Search for the cell housing the specified text and yield its (X, Y) center coordinate. 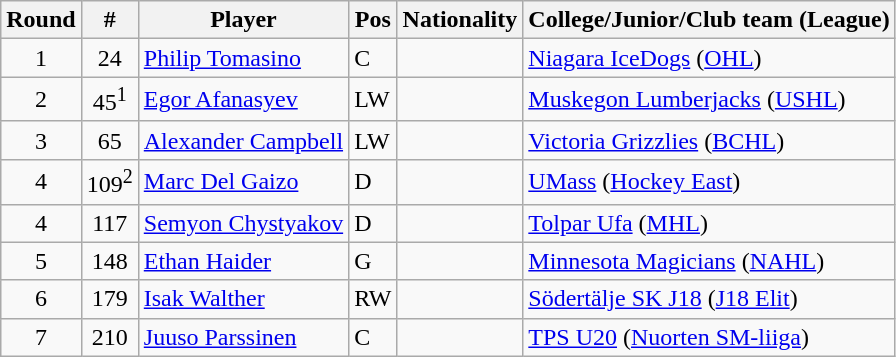
UMass (Hockey East) (709, 182)
Ethan Haider (243, 261)
Marc Del Gaizo (243, 182)
179 (110, 299)
Minnesota Magicians (NAHL) (709, 261)
Tolpar Ufa (MHL) (709, 223)
# (110, 20)
RW (373, 299)
Philip Tomasino (243, 58)
College/Junior/Club team (League) (709, 20)
1092 (110, 182)
3 (41, 140)
210 (110, 337)
Niagara IceDogs (OHL) (709, 58)
Juuso Parssinen (243, 337)
2 (41, 100)
24 (110, 58)
G (373, 261)
Egor Afanasyev (243, 100)
1 (41, 58)
Muskegon Lumberjacks (USHL) (709, 100)
148 (110, 261)
Player (243, 20)
TPS U20 (Nuorten SM-liiga) (709, 337)
Södertälje SK J18 (J18 Elit) (709, 299)
Semyon Chystyakov (243, 223)
6 (41, 299)
Alexander Campbell (243, 140)
Victoria Grizzlies (BCHL) (709, 140)
Round (41, 20)
451 (110, 100)
Pos (373, 20)
Nationality (460, 20)
117 (110, 223)
65 (110, 140)
7 (41, 337)
Isak Walther (243, 299)
5 (41, 261)
